Output the (X, Y) coordinate of the center of the cell containing the given text.  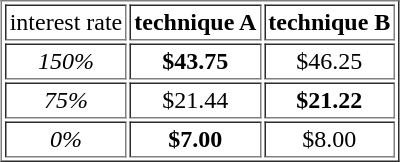
technique B (330, 22)
$46.25 (330, 62)
$8.00 (330, 140)
$7.00 (196, 140)
$21.44 (196, 100)
150% (66, 62)
technique A (196, 22)
0% (66, 140)
75% (66, 100)
interest rate (66, 22)
$21.22 (330, 100)
$43.75 (196, 62)
